From the cell containing the given text, extract its center point as [x, y] coordinate. 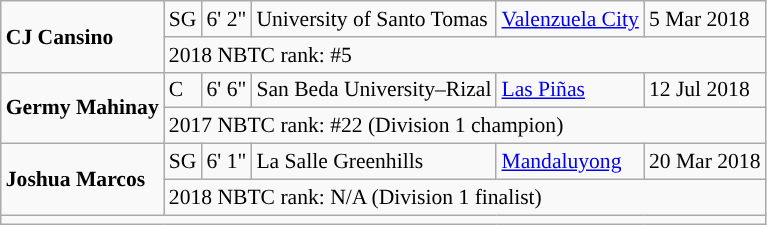
Las Piñas [570, 90]
Germy Mahinay [82, 108]
La Salle Greenhills [374, 162]
C [183, 90]
Valenzuela City [570, 19]
6' 1" [227, 162]
2018 NBTC rank: #5 [465, 55]
5 Mar 2018 [705, 19]
CJ Cansino [82, 36]
20 Mar 2018 [705, 162]
San Beda University–Rizal [374, 90]
Joshua Marcos [82, 180]
2018 NBTC rank: N/A (Division 1 finalist) [465, 197]
6' 6" [227, 90]
12 Jul 2018 [705, 90]
6' 2" [227, 19]
2017 NBTC rank: #22 (Division 1 champion) [465, 126]
University of Santo Tomas [374, 19]
Mandaluyong [570, 162]
